Provide the [X, Y] coordinate of the cell's center where the given text is located.  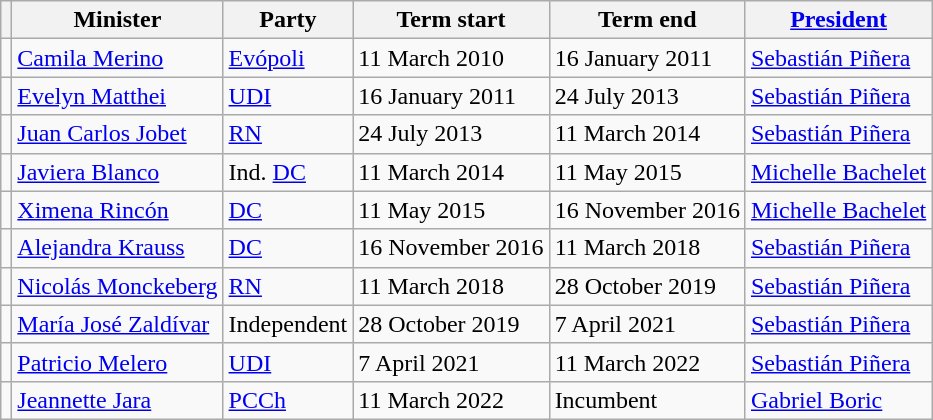
11 March 2010 [451, 58]
Alejandra Krauss [118, 248]
Evelyn Matthei [118, 96]
Patricio Melero [118, 362]
Jeannette Jara [118, 400]
PCCh [288, 400]
President [838, 20]
Incumbent [647, 400]
Javiera Blanco [118, 172]
Minister [118, 20]
Term start [451, 20]
Independent [288, 324]
Gabriel Boric [838, 400]
Party [288, 20]
Evópoli [288, 58]
Term end [647, 20]
Ximena Rincón [118, 210]
María José Zaldívar [118, 324]
Camila Merino [118, 58]
Ind. DC [288, 172]
Nicolás Monckeberg [118, 286]
Juan Carlos Jobet [118, 134]
